Find where the given text appears and provide that cell's center as (x, y) coordinate. 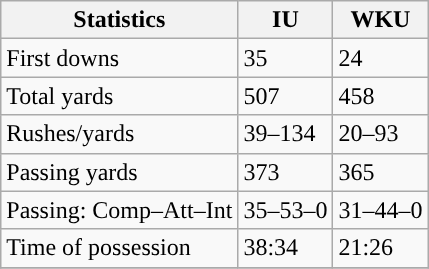
31–44–0 (380, 210)
38:34 (286, 248)
39–134 (286, 134)
Rushes/yards (120, 134)
20–93 (380, 134)
Statistics (120, 20)
WKU (380, 20)
373 (286, 172)
Time of possession (120, 248)
Passing yards (120, 172)
35–53–0 (286, 210)
21:26 (380, 248)
24 (380, 58)
365 (380, 172)
507 (286, 96)
IU (286, 20)
Total yards (120, 96)
458 (380, 96)
35 (286, 58)
First downs (120, 58)
Passing: Comp–Att–Int (120, 210)
